Return the (X, Y) coordinate for the center point of the cell that contains the specified text.  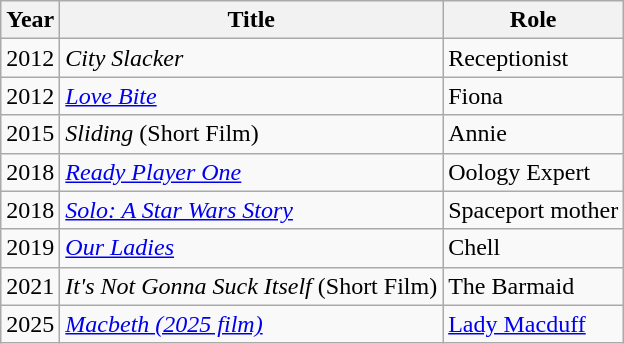
Sliding (Short Film) (252, 134)
Oology Expert (534, 172)
2021 (30, 286)
2025 (30, 324)
Solo: A Star Wars Story (252, 210)
Lady Macduff (534, 324)
The Barmaid (534, 286)
Year (30, 20)
Macbeth (2025 film) (252, 324)
Spaceport mother (534, 210)
Our Ladies (252, 248)
Love Bite (252, 96)
Role (534, 20)
Receptionist (534, 58)
Annie (534, 134)
Chell (534, 248)
City Slacker (252, 58)
Title (252, 20)
2019 (30, 248)
It's Not Gonna Suck Itself (Short Film) (252, 286)
2015 (30, 134)
Fiona (534, 96)
Ready Player One (252, 172)
